Locate the cell with the specified text and output its [x, y] center coordinate. 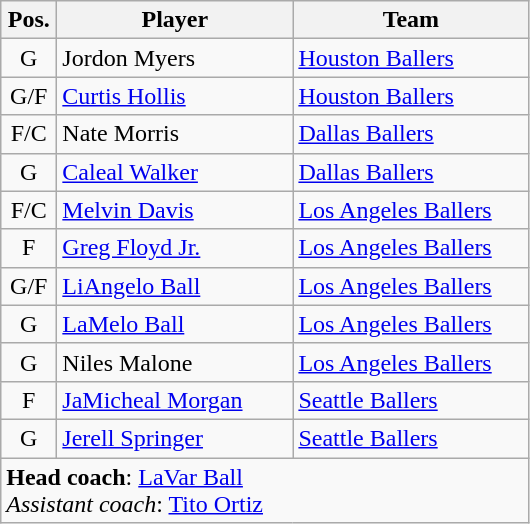
Niles Malone [175, 362]
Pos. [29, 20]
Greg Floyd Jr. [175, 248]
LaMelo Ball [175, 324]
LiAngelo Ball [175, 286]
Jordon Myers [175, 58]
Player [175, 20]
Jerell Springer [175, 438]
Nate Morris [175, 134]
JaMicheal Morgan [175, 400]
Caleal Walker [175, 172]
Team [411, 20]
Head coach: LaVar BallAssistant coach: Tito Ortiz [265, 490]
Melvin Davis [175, 210]
Curtis Hollis [175, 96]
